Locate the cell with the specified text and output its (X, Y) center coordinate. 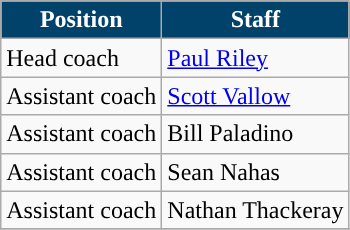
Staff (256, 20)
Scott Vallow (256, 96)
Bill Paladino (256, 134)
Position (82, 20)
Nathan Thackeray (256, 210)
Sean Nahas (256, 172)
Head coach (82, 58)
Paul Riley (256, 58)
